Provide the (x, y) coordinate of the cell's center where the given text is located.  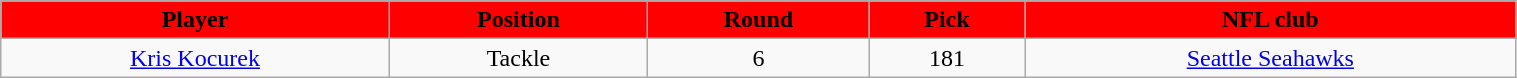
Tackle (518, 58)
Position (518, 20)
Round (759, 20)
Player (196, 20)
Seattle Seahawks (1270, 58)
6 (759, 58)
181 (946, 58)
Pick (946, 20)
NFL club (1270, 20)
Kris Kocurek (196, 58)
